Search for the cell housing the specified text and yield its (x, y) center coordinate. 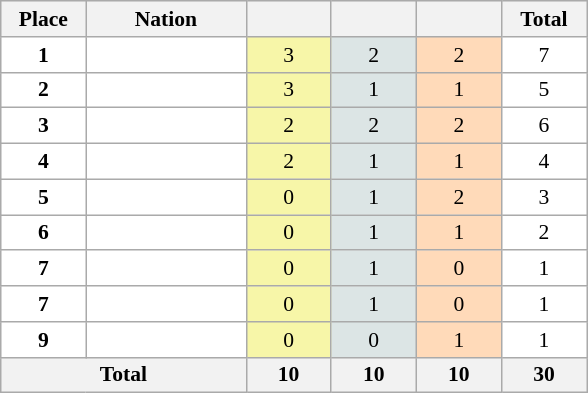
Nation (166, 19)
30 (544, 375)
9 (44, 340)
Place (44, 19)
